For the text-containing cell, return its midpoint in [X, Y] coordinate format. 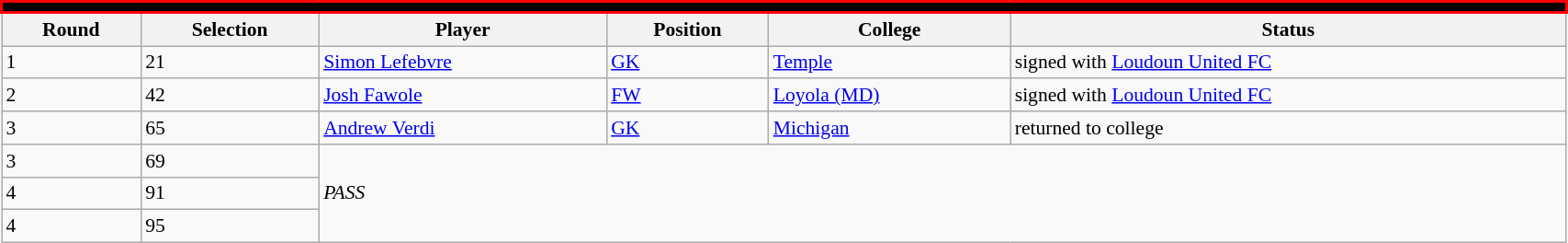
Status [1288, 29]
69 [230, 161]
1 [72, 63]
College [889, 29]
Temple [889, 63]
Position [687, 29]
2 [72, 96]
returned to college [1288, 128]
Round [72, 29]
42 [230, 96]
PASS [942, 193]
FW [687, 96]
95 [230, 226]
Selection [230, 29]
91 [230, 193]
Simon Lefebvre [463, 63]
21 [230, 63]
Player [463, 29]
Loyola (MD) [889, 96]
65 [230, 128]
Michigan [889, 128]
Andrew Verdi [463, 128]
Josh Fawole [463, 96]
